Determine the [X, Y] coordinate at the center of the cell enclosing the given text.  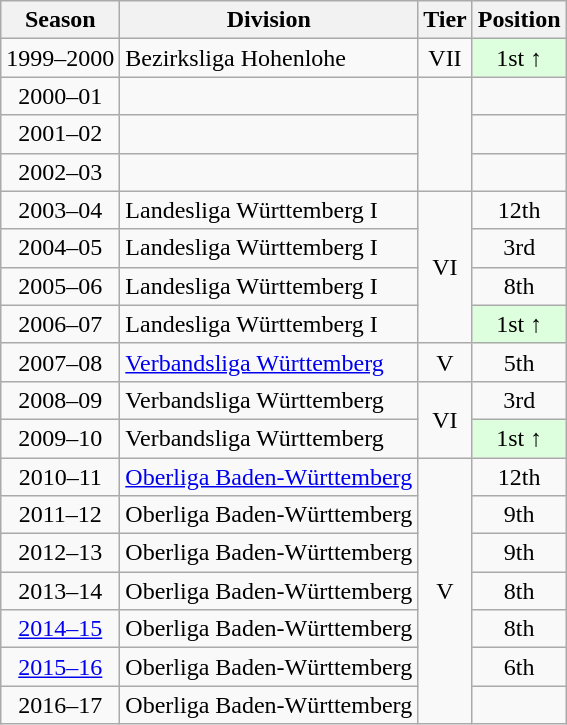
2004–05 [60, 248]
2009–10 [60, 438]
Season [60, 20]
2010–11 [60, 477]
2005–06 [60, 286]
5th [519, 362]
2016–17 [60, 705]
2003–04 [60, 210]
VII [446, 58]
1999–2000 [60, 58]
Division [269, 20]
Bezirksliga Hohenlohe [269, 58]
2000–01 [60, 96]
Tier [446, 20]
Position [519, 20]
2012–13 [60, 553]
2002–03 [60, 172]
2007–08 [60, 362]
2006–07 [60, 324]
2015–16 [60, 667]
2014–15 [60, 629]
2011–12 [60, 515]
6th [519, 667]
2013–14 [60, 591]
2008–09 [60, 400]
2001–02 [60, 134]
